Return [X, Y] of the center of cell containing provided text 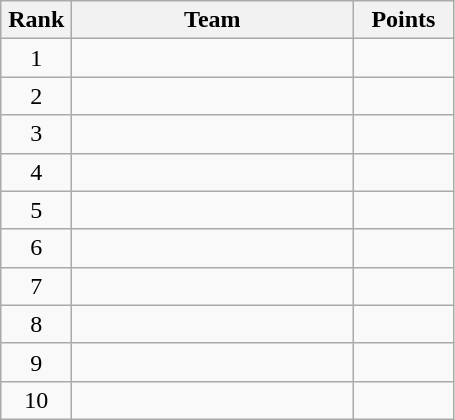
6 [36, 248]
Points [404, 20]
Rank [36, 20]
8 [36, 324]
10 [36, 400]
Team [212, 20]
1 [36, 58]
5 [36, 210]
4 [36, 172]
2 [36, 96]
3 [36, 134]
7 [36, 286]
9 [36, 362]
